Return [x, y] of the center of cell containing provided text 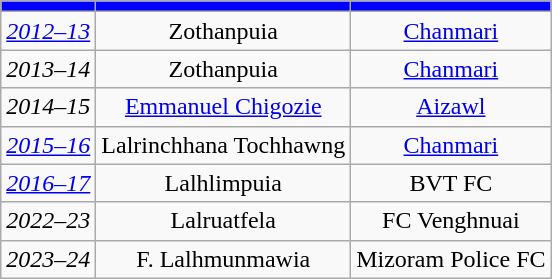
Lalrinchhana Tochhawng [224, 145]
BVT FC [451, 183]
F. Lalhmunmawia [224, 259]
2012–13 [48, 31]
2015–16 [48, 145]
Aizawl [451, 107]
2013–14 [48, 69]
2023–24 [48, 259]
Emmanuel Chigozie [224, 107]
FC Venghnuai [451, 221]
Mizoram Police FC [451, 259]
2014–15 [48, 107]
Lalruatfela [224, 221]
2022–23 [48, 221]
Lalhlimpuia [224, 183]
2016–17 [48, 183]
